Output the [X, Y] coordinate of the center of the cell containing the given text.  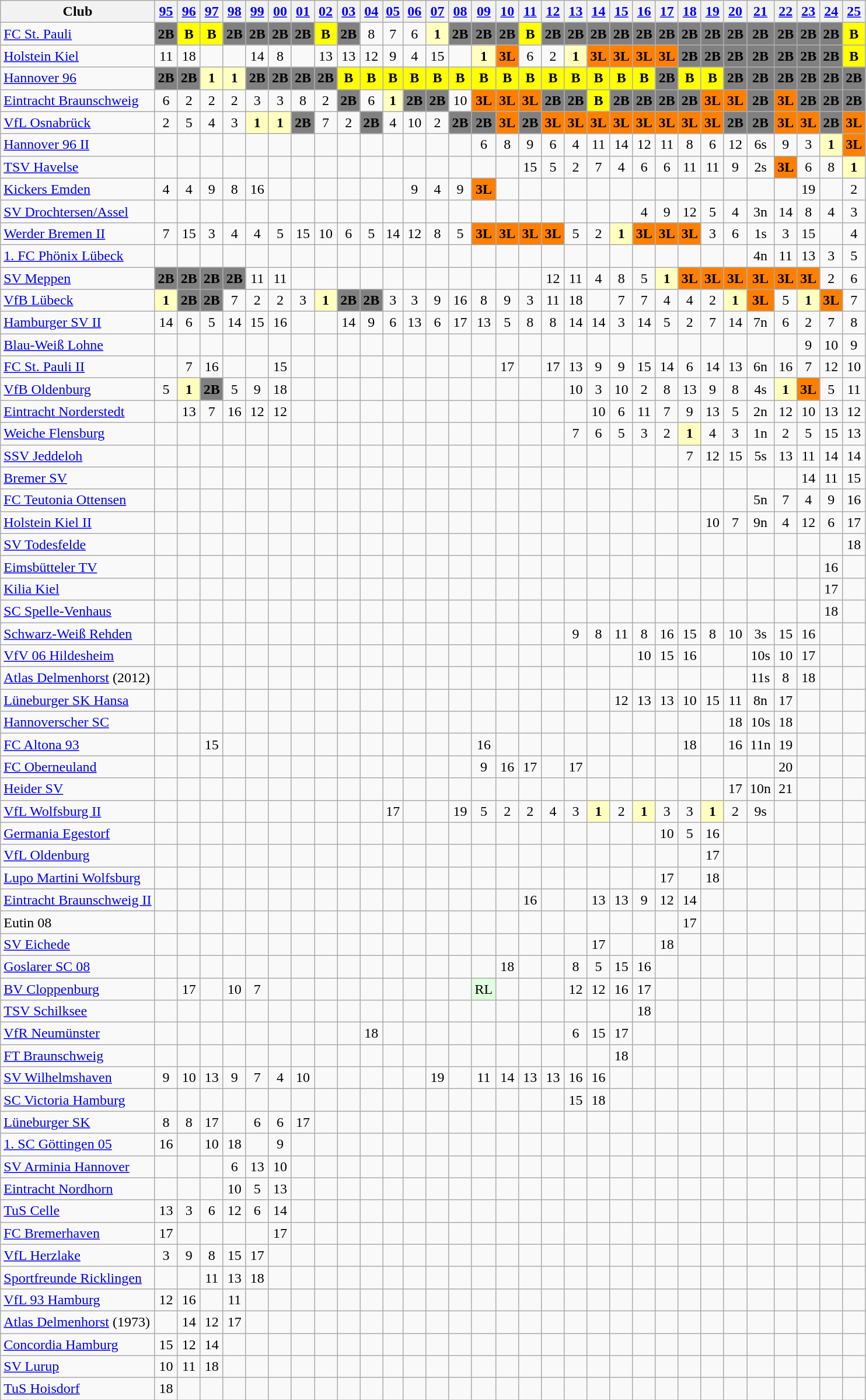
FC St. Pauli II [78, 367]
24 [831, 12]
7n [761, 323]
4n [761, 256]
1. FC Phönix Lübeck [78, 256]
Atlas Delmenhorst (2012) [78, 678]
Club [78, 12]
SV Eichede [78, 944]
5n [761, 500]
04 [371, 12]
Lupo Martini Wolfsburg [78, 878]
95 [166, 12]
Goslarer SC 08 [78, 966]
Holstein Kiel [78, 56]
06 [414, 12]
01 [302, 12]
TuS Hoisdorf [78, 1389]
97 [211, 12]
RL [484, 989]
2s [761, 167]
6s [761, 145]
03 [349, 12]
SV Arminia Hannover [78, 1167]
Kilia Kiel [78, 589]
FC Bremerhaven [78, 1233]
SV Meppen [78, 278]
5s [761, 456]
07 [438, 12]
Eintracht Braunschweig [78, 100]
10n [761, 789]
Eutin 08 [78, 922]
25 [854, 12]
9n [761, 522]
Sportfreunde Ricklingen [78, 1277]
11s [761, 678]
Lüneburger SK [78, 1122]
Weiche Flensburg [78, 434]
00 [280, 12]
SC Victoria Hamburg [78, 1100]
6n [761, 367]
VfB Lübeck [78, 301]
Werder Bremen II [78, 233]
Hannoverscher SC [78, 722]
Concordia Hamburg [78, 1344]
1. SC Göttingen 05 [78, 1144]
96 [189, 12]
Hannover 96 II [78, 145]
8n [761, 700]
Eintracht Braunschweig II [78, 900]
11n [761, 745]
TSV Havelse [78, 167]
4s [761, 389]
TuS Celle [78, 1211]
2n [761, 411]
08 [460, 12]
Eintracht Nordhorn [78, 1189]
VfL Herzlake [78, 1255]
1n [761, 434]
Heider SV [78, 789]
VfR Neumünster [78, 1034]
FC Teutonia Ottensen [78, 500]
Holstein Kiel II [78, 522]
Bremer SV [78, 478]
22 [785, 12]
SV Drochtersen/Assel [78, 211]
9s [761, 811]
02 [326, 12]
Eintracht Norderstedt [78, 411]
BV Cloppenburg [78, 989]
TSV Schilksee [78, 1011]
Hamburger SV II [78, 323]
VfL 93 Hamburg [78, 1300]
FT Braunschweig [78, 1056]
1s [761, 233]
09 [484, 12]
3s [761, 633]
Eimsbütteler TV [78, 567]
SC Spelle-Venhaus [78, 611]
Lüneburger SK Hansa [78, 700]
FC Altona 93 [78, 745]
SV Todesfelde [78, 544]
SV Lurup [78, 1367]
Germania Egestorf [78, 833]
Atlas Delmenhorst (1973) [78, 1322]
Hannover 96 [78, 78]
Blau-Weiß Lohne [78, 345]
SSV Jeddeloh [78, 456]
VfV 06 Hildesheim [78, 656]
FC Oberneuland [78, 767]
98 [235, 12]
VfB Oldenburg [78, 389]
VfL Osnabrück [78, 123]
23 [809, 12]
Schwarz-Weiß Rehden [78, 633]
SV Wilhelmshaven [78, 1078]
Kickers Emden [78, 189]
FC St. Pauli [78, 34]
VfL Oldenburg [78, 856]
99 [257, 12]
3n [761, 211]
05 [393, 12]
VfL Wolfsburg II [78, 811]
